Return [X, Y] of the center of cell containing provided text 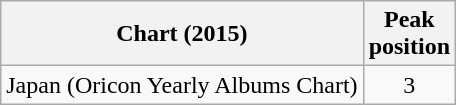
Chart (2015) [182, 34]
Japan (Oricon Yearly Albums Chart) [182, 85]
3 [409, 85]
Peakposition [409, 34]
